For the text-containing cell, return its midpoint in [X, Y] coordinate format. 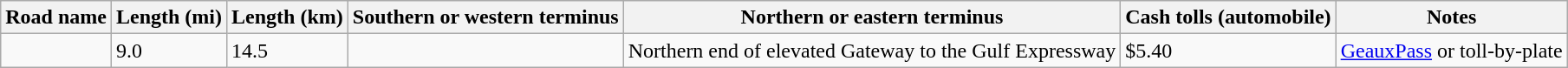
Northern end of elevated Gateway to the Gulf Expressway [872, 51]
Northern or eastern terminus [872, 17]
14.5 [288, 51]
Notes [1451, 17]
Length (mi) [168, 17]
Cash tolls (automobile) [1228, 17]
9.0 [168, 51]
Southern or western terminus [485, 17]
$5.40 [1228, 51]
Length (km) [288, 17]
Road name [56, 17]
GeauxPass or toll-by-plate [1451, 51]
